Return [x, y] of the center of cell containing provided text 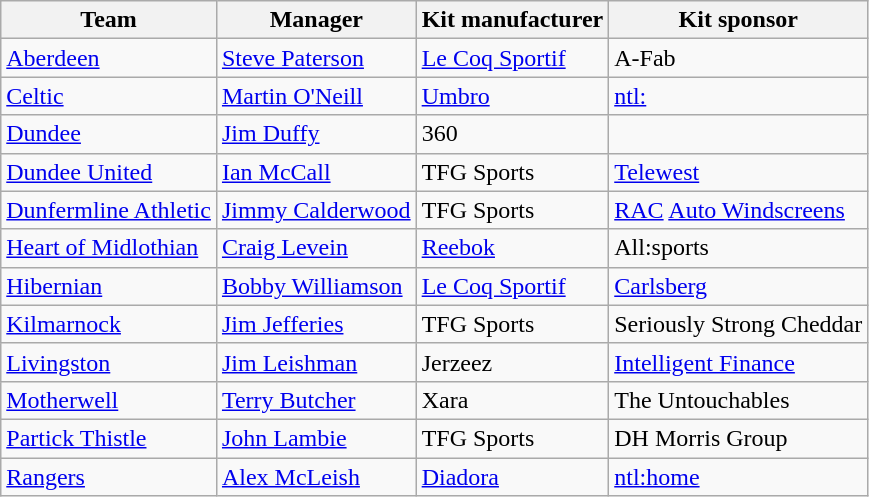
Steve Paterson [316, 58]
RAC Auto Windscreens [738, 210]
Motherwell [109, 400]
Intelligent Finance [738, 362]
Heart of Midlothian [109, 248]
Jim Jefferies [316, 324]
Dunfermline Athletic [109, 210]
Jimmy Calderwood [316, 210]
Celtic [109, 96]
Kilmarnock [109, 324]
ntl:home [738, 477]
Dundee United [109, 172]
Rangers [109, 477]
Jerzeez [512, 362]
Jim Leishman [316, 362]
Ian McCall [316, 172]
A-Fab [738, 58]
Dundee [109, 134]
Hibernian [109, 286]
Kit sponsor [738, 20]
Xara [512, 400]
Alex McLeish [316, 477]
Bobby Williamson [316, 286]
John Lambie [316, 438]
The Untouchables [738, 400]
Livingston [109, 362]
Team [109, 20]
ntl: [738, 96]
Partick Thistle [109, 438]
DH Morris Group [738, 438]
360 [512, 134]
Diadora [512, 477]
Carlsberg [738, 286]
Jim Duffy [316, 134]
Kit manufacturer [512, 20]
Seriously Strong Cheddar [738, 324]
Craig Levein [316, 248]
All:sports [738, 248]
Aberdeen [109, 58]
Umbro [512, 96]
Terry Butcher [316, 400]
Reebok [512, 248]
Telewest [738, 172]
Martin O'Neill [316, 96]
Manager [316, 20]
